Return [x, y] of the center of cell containing provided text 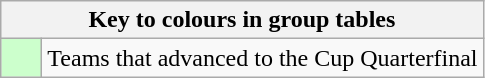
Key to colours in group tables [242, 20]
Teams that advanced to the Cup Quarterfinal [262, 58]
